Extract the (x, y) coordinate from the center of the cell holding the provided text.  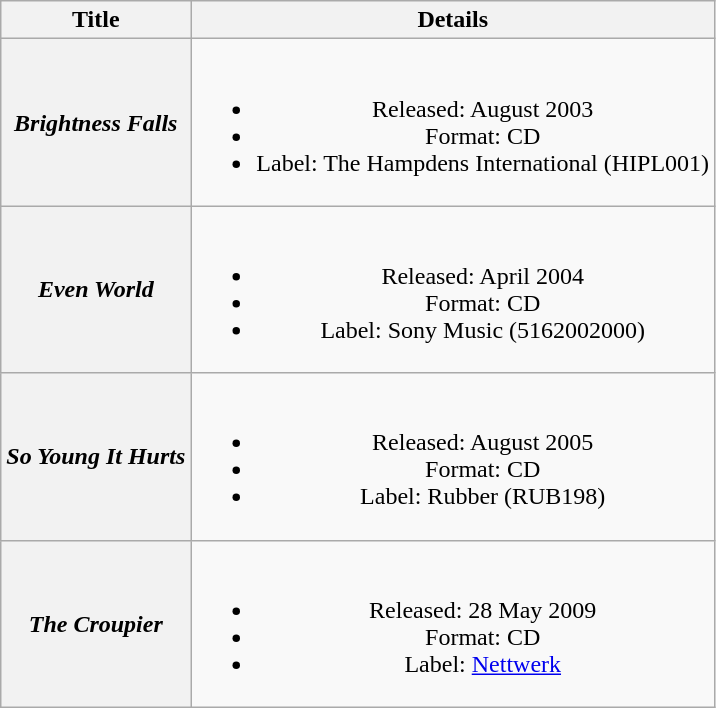
Released: 28 May 2009Format: CDLabel: Nettwerk (453, 624)
Brightness Falls (96, 122)
Title (96, 20)
Released: April 2004Format: CDLabel: Sony Music (5162002000) (453, 290)
Details (453, 20)
Even World (96, 290)
So Young It Hurts (96, 456)
Released: August 2005Format: CDLabel: Rubber (RUB198) (453, 456)
The Croupier (96, 624)
Released: August 2003Format: CDLabel: The Hampdens International (HIPL001) (453, 122)
